Pinpoint the cell where the given text exists, returning its [X, Y] midpoint coordinate. 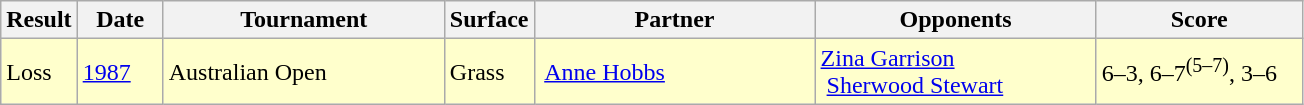
Partner [674, 20]
Surface [489, 20]
Loss [39, 72]
Score [1199, 20]
Anne Hobbs [674, 72]
Opponents [956, 20]
Tournament [304, 20]
Date [120, 20]
6–3, 6–7(5–7), 3–6 [1199, 72]
Result [39, 20]
Australian Open [304, 72]
1987 [120, 72]
Grass [489, 72]
Zina Garrison Sherwood Stewart [956, 72]
